Locate the cell with the specified text and output its (x, y) center coordinate. 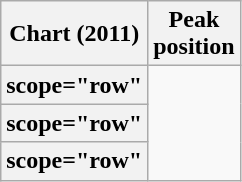
Chart (2011) (74, 34)
Peakposition (194, 34)
